Capture the cell that displays the provided text and extract its (X, Y) central coordinate. 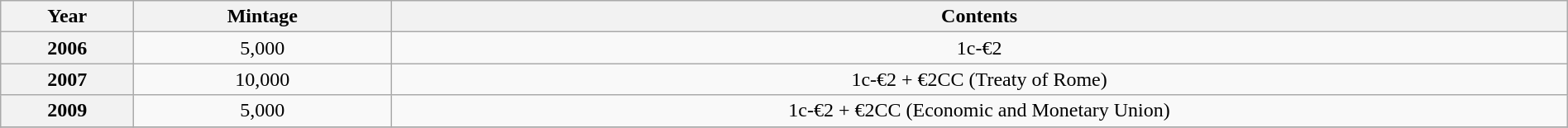
1c-€2 + €2CC (Treaty of Rome) (979, 79)
10,000 (263, 79)
1c-€2 + €2CC (Economic and Monetary Union) (979, 111)
1c-€2 (979, 48)
2007 (68, 79)
Contents (979, 17)
Year (68, 17)
2009 (68, 111)
2006 (68, 48)
Mintage (263, 17)
